Pinpoint the cell where the given text exists, returning its [X, Y] midpoint coordinate. 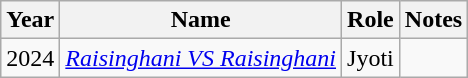
2024 [30, 58]
Name [201, 20]
Role [371, 20]
Raisinghani VS Raisinghani [201, 58]
Notes [433, 20]
Jyoti [371, 58]
Year [30, 20]
